Find where the given text appears and provide that cell's center as [X, Y] coordinate. 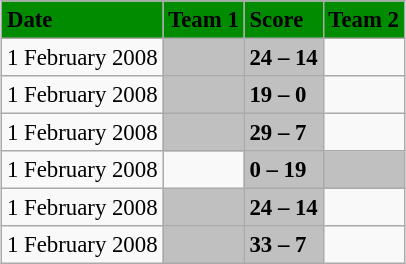
19 – 0 [284, 95]
Team 2 [364, 20]
Team 1 [204, 20]
33 – 7 [284, 245]
29 – 7 [284, 133]
Date [82, 20]
0 – 19 [284, 170]
Score [284, 20]
